Search for the cell housing the specified text and yield its (x, y) center coordinate. 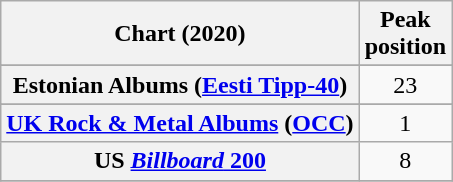
Estonian Albums (Eesti Tipp-40) (180, 85)
Peakposition (405, 34)
UK Rock & Metal Albums (OCC) (180, 123)
23 (405, 85)
1 (405, 123)
8 (405, 161)
US Billboard 200 (180, 161)
Chart (2020) (180, 34)
